From the cell containing the given text, extract its center point as (x, y) coordinate. 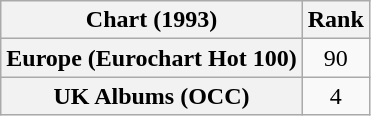
Chart (1993) (152, 20)
Rank (336, 20)
4 (336, 96)
UK Albums (OCC) (152, 96)
Europe (Eurochart Hot 100) (152, 58)
90 (336, 58)
